Capture the cell that displays the provided text and extract its (X, Y) central coordinate. 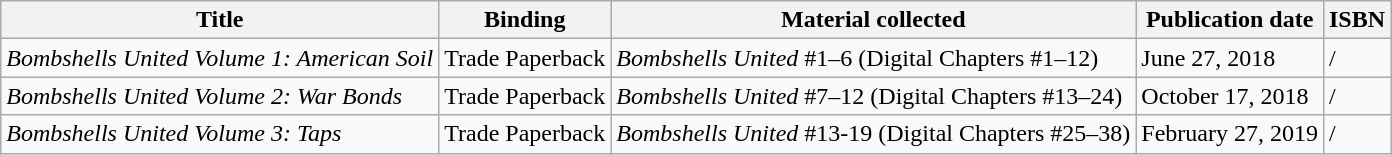
Material collected (874, 20)
Bombshells United Volume 1: American Soil (220, 58)
Bombshells United Volume 3: Taps (220, 134)
June 27, 2018 (1230, 58)
Publication date (1230, 20)
Bombshells United #13-19 (Digital Chapters #25–38) (874, 134)
February 27, 2019 (1230, 134)
Bombshells United #1–6 (Digital Chapters #1–12) (874, 58)
Title (220, 20)
Binding (525, 20)
October 17, 2018 (1230, 96)
Bombshells United Volume 2: War Bonds (220, 96)
Bombshells United #7–12 (Digital Chapters #13–24) (874, 96)
ISBN (1356, 20)
